Return (x, y) of the center of cell containing provided text 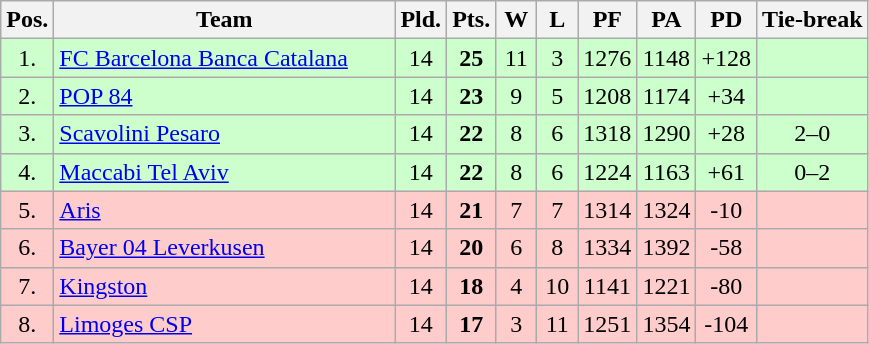
1392 (666, 248)
Pld. (421, 20)
1221 (666, 286)
+34 (726, 96)
Tie-break (813, 20)
1141 (608, 286)
1208 (608, 96)
PA (666, 20)
1290 (666, 134)
5. (28, 210)
Scavolini Pesaro (224, 134)
+28 (726, 134)
1. (28, 58)
FC Barcelona Banca Catalana (224, 58)
Kingston (224, 286)
10 (558, 286)
20 (472, 248)
W (516, 20)
+128 (726, 58)
1148 (666, 58)
L (558, 20)
4. (28, 172)
21 (472, 210)
1276 (608, 58)
1163 (666, 172)
Pos. (28, 20)
2–0 (813, 134)
18 (472, 286)
Bayer 04 Leverkusen (224, 248)
-80 (726, 286)
7. (28, 286)
Limoges CSP (224, 324)
-10 (726, 210)
1314 (608, 210)
23 (472, 96)
1251 (608, 324)
5 (558, 96)
-104 (726, 324)
Maccabi Tel Aviv (224, 172)
POP 84 (224, 96)
1318 (608, 134)
6. (28, 248)
1334 (608, 248)
9 (516, 96)
Aris (224, 210)
17 (472, 324)
2. (28, 96)
4 (516, 286)
PD (726, 20)
0–2 (813, 172)
1324 (666, 210)
Team (224, 20)
Pts. (472, 20)
1174 (666, 96)
3. (28, 134)
8. (28, 324)
1354 (666, 324)
1224 (608, 172)
+61 (726, 172)
PF (608, 20)
25 (472, 58)
-58 (726, 248)
